Extract the [X, Y] coordinate from the center of the cell holding the provided text.  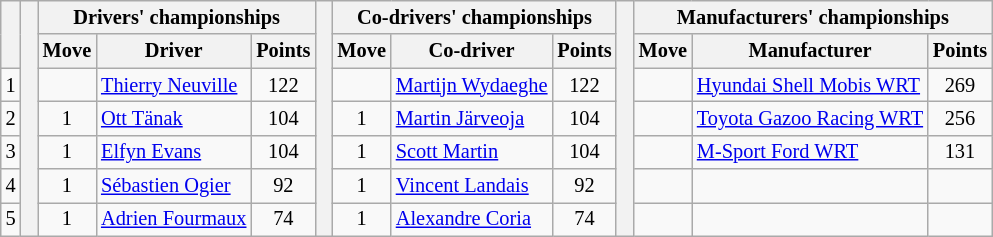
269 [960, 85]
Co-drivers' championships [475, 17]
131 [960, 152]
Alexandre Coria [472, 219]
Elfyn Evans [174, 152]
5 [11, 219]
Hyundai Shell Mobis WRT [810, 85]
Manufacturer [810, 51]
Vincent Landais [472, 186]
M-Sport Ford WRT [810, 152]
Thierry Neuville [174, 85]
Driver [174, 51]
Scott Martin [472, 152]
Martijn Wydaeghe [472, 85]
Co-driver [472, 51]
2 [11, 118]
Sébastien Ogier [174, 186]
256 [960, 118]
3 [11, 152]
Ott Tänak [174, 118]
4 [11, 186]
Toyota Gazoo Racing WRT [810, 118]
Drivers' championships [177, 17]
Martin Järveoja [472, 118]
Manufacturers' championships [813, 17]
Adrien Fourmaux [174, 219]
